Provide the (x, y) coordinate of the cell's center where the given text is located.  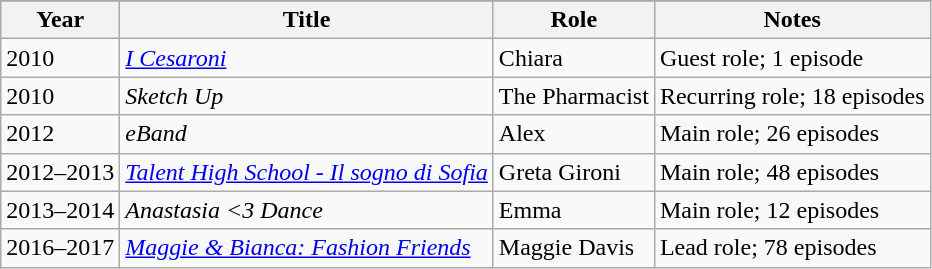
2013–2014 (60, 210)
Lead role; 78 episodes (792, 248)
Main role; 12 episodes (792, 210)
2016–2017 (60, 248)
Role (574, 20)
I Cesaroni (307, 58)
Title (307, 20)
Main role; 26 episodes (792, 134)
2012 (60, 134)
Chiara (574, 58)
Main role; 48 episodes (792, 172)
Notes (792, 20)
Recurring role; 18 episodes (792, 96)
Anastasia <3 Dance (307, 210)
2012–2013 (60, 172)
Year (60, 20)
Maggie Davis (574, 248)
Emma (574, 210)
The Pharmacist (574, 96)
eBand (307, 134)
Sketch Up (307, 96)
Alex (574, 134)
Greta Gironi (574, 172)
Guest role; 1 episode (792, 58)
Talent High School - Il sogno di Sofia (307, 172)
Maggie & Bianca: Fashion Friends (307, 248)
